Return the (X, Y) coordinate for the center point of the cell that contains the specified text.  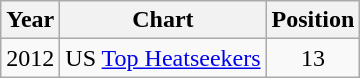
Year (30, 20)
US Top Heatseekers (163, 58)
Chart (163, 20)
13 (313, 58)
2012 (30, 58)
Position (313, 20)
